Extract the [x, y] coordinate from the center of the cell holding the provided text.  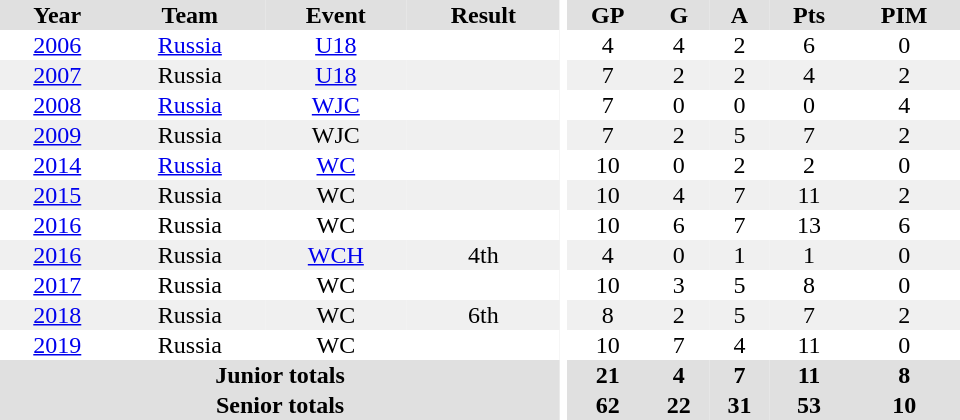
2014 [58, 165]
2007 [58, 75]
3 [678, 285]
13 [810, 225]
4th [484, 255]
Senior totals [280, 405]
22 [678, 405]
PIM [904, 15]
62 [608, 405]
21 [608, 375]
G [678, 15]
2006 [58, 45]
Junior totals [280, 375]
Team [190, 15]
Event [336, 15]
2015 [58, 195]
Year [58, 15]
2009 [58, 135]
31 [740, 405]
53 [810, 405]
Result [484, 15]
A [740, 15]
2018 [58, 315]
GP [608, 15]
2019 [58, 345]
2008 [58, 105]
6th [484, 315]
Pts [810, 15]
2017 [58, 285]
WCH [336, 255]
